Capture the cell that displays the provided text and extract its [X, Y] central coordinate. 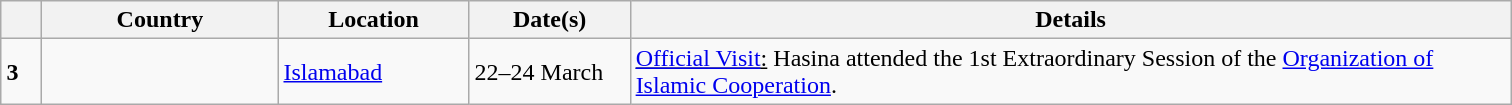
Date(s) [550, 20]
Details [1070, 20]
Location [374, 20]
Official Visit: Hasina attended the 1st Extraordinary Session of the Organization of Islamic Cooperation. [1070, 72]
22–24 March [550, 72]
3 [22, 72]
Islamabad [374, 72]
Country [160, 20]
